Scan for the cell matching the given text and deliver its (X, Y) coordinate at center. 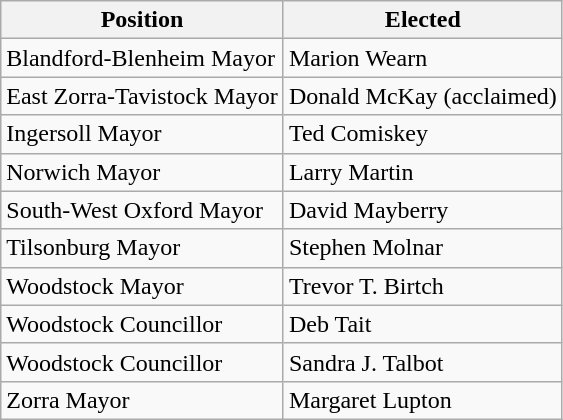
Tilsonburg Mayor (142, 248)
South-West Oxford Mayor (142, 210)
Larry Martin (422, 172)
East Zorra-Tavistock Mayor (142, 96)
Blandford-Blenheim Mayor (142, 58)
Deb Tait (422, 324)
Zorra Mayor (142, 400)
Ted Comiskey (422, 134)
Trevor T. Birtch (422, 286)
Ingersoll Mayor (142, 134)
Elected (422, 20)
Donald McKay (acclaimed) (422, 96)
Woodstock Mayor (142, 286)
Margaret Lupton (422, 400)
Marion Wearn (422, 58)
Norwich Mayor (142, 172)
Sandra J. Talbot (422, 362)
Stephen Molnar (422, 248)
David Mayberry (422, 210)
Position (142, 20)
